Capture the cell that displays the provided text and extract its [x, y] central coordinate. 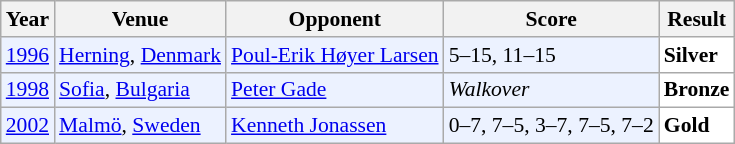
Venue [140, 19]
Opponent [335, 19]
Kenneth Jonassen [335, 126]
1996 [28, 55]
Gold [697, 126]
2002 [28, 126]
0–7, 7–5, 3–7, 7–5, 7–2 [552, 126]
Sofia, Bulgaria [140, 90]
Poul-Erik Høyer Larsen [335, 55]
Walkover [552, 90]
Score [552, 19]
Silver [697, 55]
Herning, Denmark [140, 55]
5–15, 11–15 [552, 55]
1998 [28, 90]
Year [28, 19]
Bronze [697, 90]
Result [697, 19]
Malmö, Sweden [140, 126]
Peter Gade [335, 90]
